Detect which cell encompasses the target text, then output its [x, y] center coordinate. 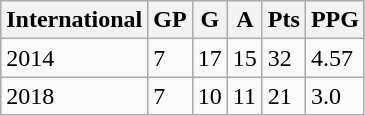
International [74, 20]
17 [210, 58]
PPG [334, 20]
Pts [284, 20]
10 [210, 96]
G [210, 20]
15 [244, 58]
2014 [74, 58]
21 [284, 96]
2018 [74, 96]
32 [284, 58]
11 [244, 96]
GP [170, 20]
4.57 [334, 58]
A [244, 20]
3.0 [334, 96]
